For the text-containing cell, return its midpoint in [x, y] coordinate format. 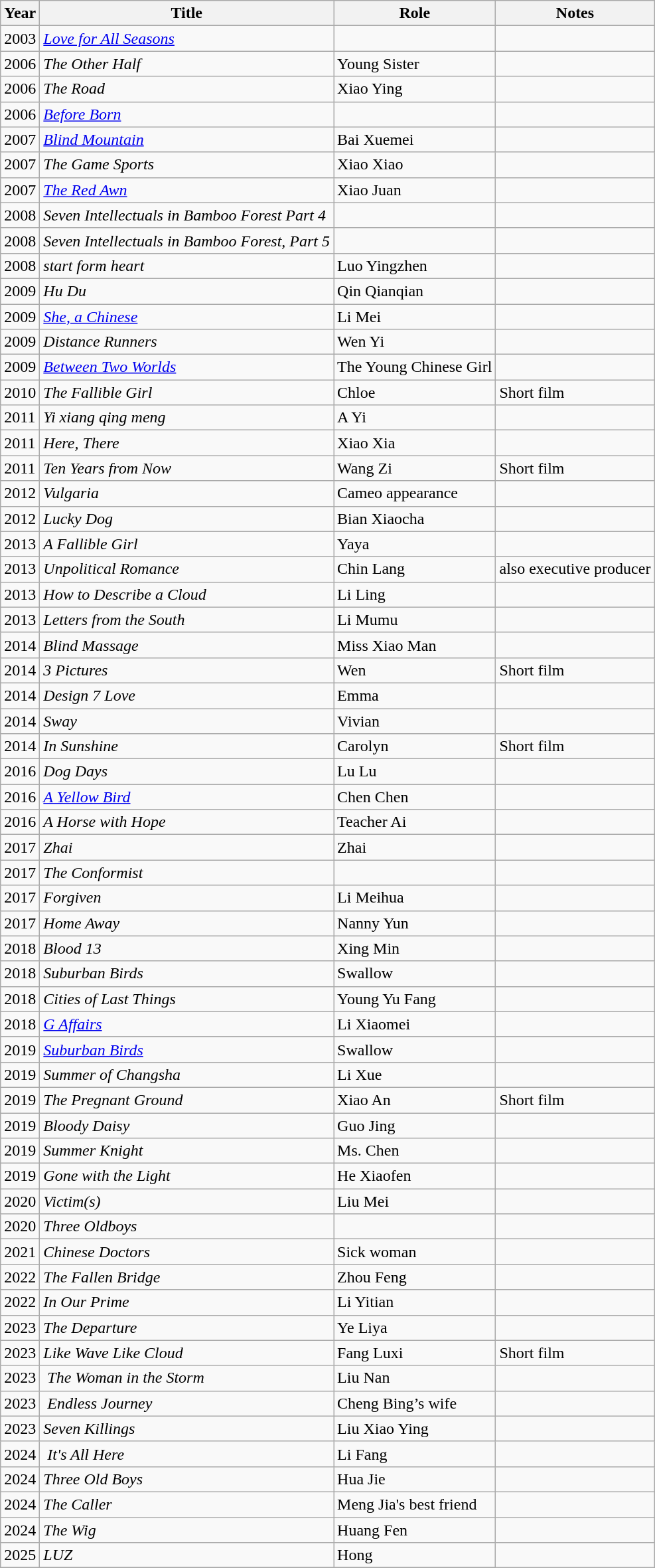
Bian Xiaocha [415, 519]
2021 [20, 1252]
Li Meihua [415, 898]
Unpolitical Romance [187, 569]
also executive producer [575, 569]
The Fallible Girl [187, 392]
Li Fang [415, 1454]
Guo Jing [415, 1126]
Young Yu Fang [415, 999]
Victim(s) [187, 1201]
Blind Massage [187, 645]
Xiao Xiao [415, 165]
A Horse with Hope [187, 822]
A Fallible Girl [187, 544]
Sway [187, 721]
Here, There [187, 443]
Qin Qianqian [415, 291]
Li Xiaomei [415, 1024]
The Road [187, 89]
Xiao Xia [415, 443]
Li Ling [415, 594]
Ten Years from Now [187, 468]
Bloody Daisy [187, 1126]
Teacher Ai [415, 822]
Fang Luxi [415, 1353]
In Sunshine [187, 746]
Liu Xiao Ying [415, 1429]
Lucky Dog [187, 519]
Yaya [415, 544]
Wen [415, 670]
2003 [20, 39]
Title [187, 13]
LUZ [187, 1555]
Gone with the Light [187, 1176]
Xiao Ying [415, 89]
Young Sister [415, 64]
Chin Lang [415, 569]
Notes [575, 13]
In Our Prime [187, 1302]
2010 [20, 392]
Letters from the South [187, 620]
The Wig [187, 1529]
Distance Runners [187, 342]
He Xiaofen [415, 1176]
Chen Chen [415, 797]
2025 [20, 1555]
Blind Mountain [187, 139]
Between Two Worlds [187, 367]
Miss Xiao Man [415, 645]
Zhou Feng [415, 1277]
Blood 13 [187, 948]
Li Xue [415, 1075]
Hua Jie [415, 1479]
Lu Lu [415, 772]
Liu Nan [415, 1378]
Meng Jia's best friend [415, 1504]
Three Old Boys [187, 1479]
Cities of Last Things [187, 999]
Nanny Yun [415, 923]
The Young Chinese Girl [415, 367]
Huang Fen [415, 1529]
The Fallen Bridge [187, 1277]
Endless Journey [187, 1403]
Liu Mei [415, 1201]
Bai Xuemei [415, 139]
Three Oldboys [187, 1227]
Wang Zi [415, 468]
3 Pictures [187, 670]
Summer of Changsha [187, 1075]
It's All Here [187, 1454]
Summer Knight [187, 1151]
The Pregnant Ground [187, 1100]
Home Away [187, 923]
Before Born [187, 114]
A Yi [415, 418]
A Yellow Bird [187, 797]
Carolyn [415, 746]
Li Yitian [415, 1302]
Yi xiang qing meng [187, 418]
Love for All Seasons [187, 39]
Like Wave Like Cloud [187, 1353]
Hu Du [187, 291]
Design 7 Love [187, 695]
She, a Chinese [187, 317]
Chloe [415, 392]
Xiao Juan [415, 190]
How to Describe a Cloud [187, 594]
start form heart [187, 266]
Year [20, 13]
Cameo appearance [415, 493]
Ye Liya [415, 1328]
G Affairs [187, 1024]
The Game Sports [187, 165]
Chinese Doctors [187, 1252]
The Red Awn [187, 190]
Seven Killings [187, 1429]
The Conformist [187, 873]
Xiao An [415, 1100]
Role [415, 13]
The Caller [187, 1504]
Dog Days [187, 772]
Forgiven [187, 898]
Hong [415, 1555]
Wen Yi [415, 342]
Vivian [415, 721]
Vulgaria [187, 493]
Cheng Bing’s wife [415, 1403]
The Other Half [187, 64]
Seven Intellectuals in Bamboo Forest Part 4 [187, 215]
The Woman in the Storm [187, 1378]
Li Mumu [415, 620]
Ms. Chen [415, 1151]
Seven Intellectuals in Bamboo Forest, Part 5 [187, 240]
Sick woman [415, 1252]
Luo Yingzhen [415, 266]
Li Mei [415, 317]
The Departure [187, 1328]
Xing Min [415, 948]
Emma [415, 695]
